Find where the given text appears and provide that cell's center as (x, y) coordinate. 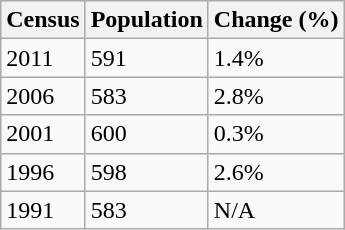
0.3% (276, 134)
2006 (43, 96)
2001 (43, 134)
2.6% (276, 172)
1996 (43, 172)
598 (146, 172)
2011 (43, 58)
Change (%) (276, 20)
591 (146, 58)
N/A (276, 210)
1.4% (276, 58)
600 (146, 134)
2.8% (276, 96)
Population (146, 20)
Census (43, 20)
1991 (43, 210)
